Locate the cell with the specified text and output its [X, Y] center coordinate. 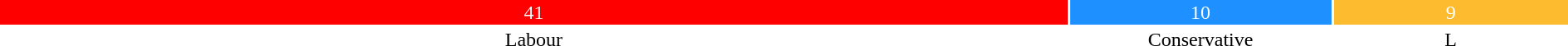
10 [1201, 12]
41 [534, 12]
9 [1450, 12]
